Determine the (X, Y) coordinate at the center of the cell enclosing the given text.  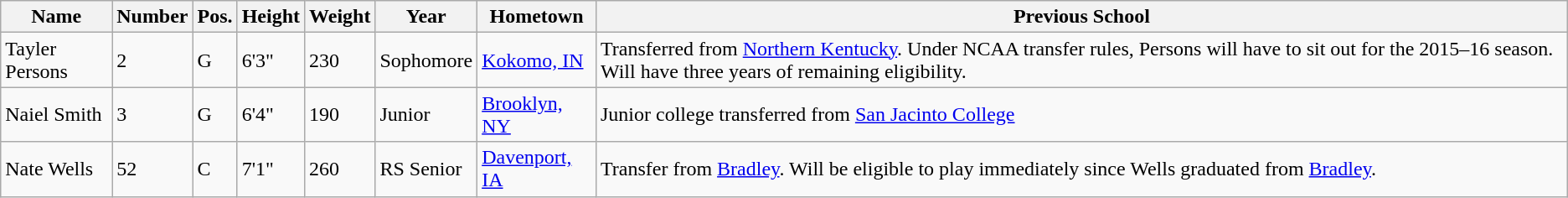
6'4" (271, 114)
Name (57, 17)
Height (271, 17)
Nate Wells (57, 169)
230 (340, 60)
Weight (340, 17)
Transfer from Bradley. Will be eligible to play immediately since Wells graduated from Bradley. (1081, 169)
Junior college transferred from San Jacinto College (1081, 114)
Junior (426, 114)
52 (152, 169)
3 (152, 114)
Year (426, 17)
190 (340, 114)
7'1" (271, 169)
RS Senior (426, 169)
2 (152, 60)
260 (340, 169)
6'3" (271, 60)
Number (152, 17)
Naiel Smith (57, 114)
Previous School (1081, 17)
Tayler Persons (57, 60)
Pos. (214, 17)
Davenport, IA (537, 169)
Kokomo, IN (537, 60)
C (214, 169)
Hometown (537, 17)
Brooklyn, NY (537, 114)
Sophomore (426, 60)
